Determine the [X, Y] coordinate at the center of the cell enclosing the given text.  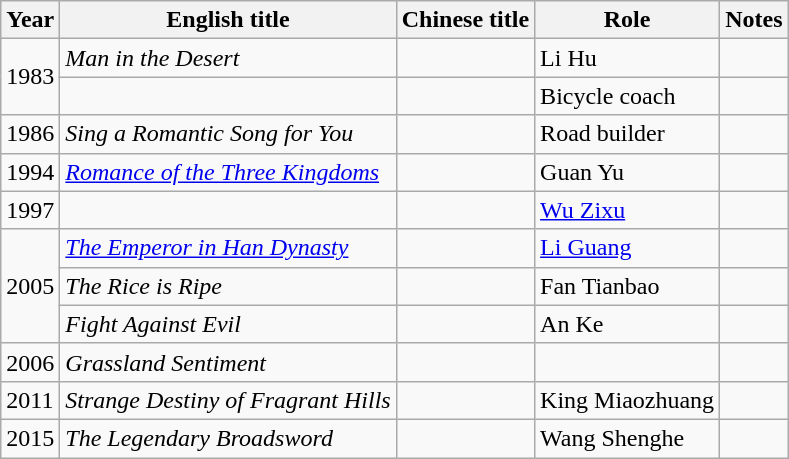
Romance of the Three Kingdoms [228, 172]
Grassland Sentiment [228, 362]
1994 [30, 172]
Fan Tianbao [628, 286]
Wu Zixu [628, 210]
Notes [754, 20]
Bicycle coach [628, 96]
Year [30, 20]
1997 [30, 210]
2015 [30, 438]
An Ke [628, 324]
Man in the Desert [228, 58]
Road builder [628, 134]
1983 [30, 77]
Strange Destiny of Fragrant Hills [228, 400]
The Rice is Ripe [228, 286]
King Miaozhuang [628, 400]
Li Hu [628, 58]
2005 [30, 286]
2011 [30, 400]
1986 [30, 134]
Fight Against Evil [228, 324]
The Emperor in Han Dynasty [228, 248]
2006 [30, 362]
The Legendary Broadsword [228, 438]
Chinese title [465, 20]
Wang Shenghe [628, 438]
Li Guang [628, 248]
English title [228, 20]
Sing a Romantic Song for You [228, 134]
Guan Yu [628, 172]
Role [628, 20]
